Return [x, y] of the center of cell containing provided text 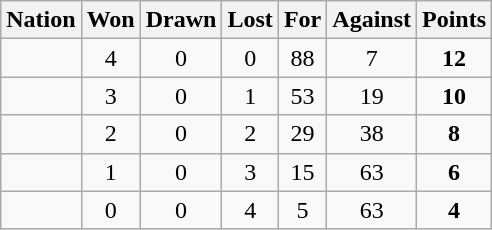
5 [302, 210]
Nation [41, 20]
53 [302, 96]
19 [372, 96]
38 [372, 134]
29 [302, 134]
Drawn [181, 20]
88 [302, 58]
6 [454, 172]
Against [372, 20]
10 [454, 96]
8 [454, 134]
15 [302, 172]
For [302, 20]
Won [110, 20]
Points [454, 20]
7 [372, 58]
12 [454, 58]
Lost [250, 20]
